Detect which cell encompasses the target text, then output its [x, y] center coordinate. 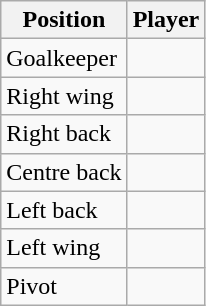
Centre back [64, 172]
Goalkeeper [64, 58]
Left back [64, 210]
Pivot [64, 286]
Position [64, 20]
Player [166, 20]
Right wing [64, 96]
Left wing [64, 248]
Right back [64, 134]
